Output the (X, Y) coordinate of the center of the cell containing the given text.  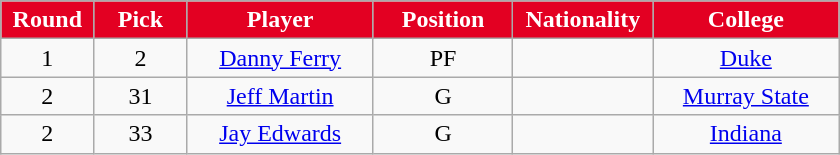
1 (48, 58)
Indiana (746, 134)
PF (443, 58)
Player (280, 20)
Position (443, 20)
Round (48, 20)
Nationality (583, 20)
33 (140, 134)
College (746, 20)
Murray State (746, 96)
Jeff Martin (280, 96)
Danny Ferry (280, 58)
Jay Edwards (280, 134)
31 (140, 96)
Duke (746, 58)
Pick (140, 20)
